Identify which cell holds the provided text, then report its (x, y) central coordinate. 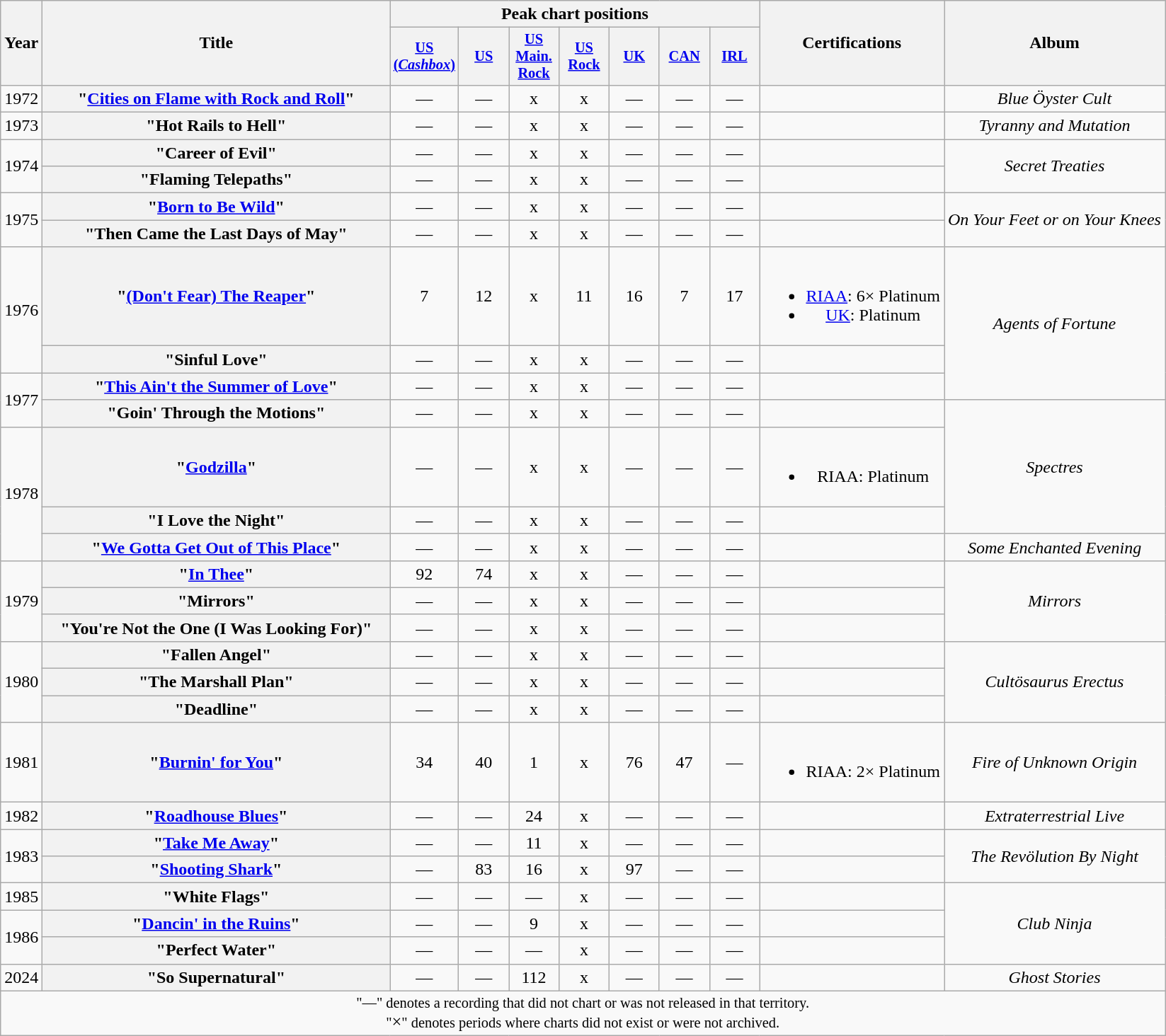
Peak chart positions (575, 14)
RIAA: 6× PlatinumUK: Platinum (852, 297)
2024 (21, 977)
Cultösaurus Erectus (1055, 681)
US Main. Rock (534, 57)
"I Love the Night" (217, 520)
Tyranny and Mutation (1055, 126)
Mirrors (1055, 601)
"In Thee" (217, 574)
1981 (21, 763)
12 (484, 297)
1985 (21, 897)
"—" denotes a recording that did not chart or was not released in that territory."×" denotes periods where charts did not exist or were not archived. (583, 1013)
9 (534, 923)
"Dancin' in the Ruins" (217, 923)
"Roadhouse Blues" (217, 816)
1978 (21, 494)
1983 (21, 856)
83 (484, 870)
1972 (21, 98)
1975 (21, 220)
76 (634, 763)
US Rock (583, 57)
Title (217, 43)
24 (534, 816)
"The Marshall Plan" (217, 682)
40 (484, 763)
"Shooting Shark" (217, 870)
1973 (21, 126)
"Burnin' for You" (217, 763)
1982 (21, 816)
IRL (735, 57)
1 (534, 763)
"White Flags" (217, 897)
"Born to Be Wild" (217, 207)
Ghost Stories (1055, 977)
1976 (21, 310)
CAN (684, 57)
"Godzilla" (217, 467)
74 (484, 574)
"This Ain't the Summer of Love" (217, 386)
"(Don't Fear) The Reaper" (217, 297)
Club Ninja (1055, 923)
Certifications (852, 43)
RIAA: 2× Platinum (852, 763)
"Career of Evil" (217, 153)
The Revölution By Night (1055, 856)
"Cities on Flame with Rock and Roll" (217, 98)
"We Gotta Get Out of This Place" (217, 547)
Extraterrestrial Live (1055, 816)
47 (684, 763)
UK (634, 57)
Fire of Unknown Origin (1055, 763)
Agents of Fortune (1055, 323)
"Sinful Love" (217, 359)
Secret Treaties (1055, 166)
"Deadline" (217, 709)
RIAA: Platinum (852, 467)
US (Cashbox) (425, 57)
1980 (21, 681)
1974 (21, 166)
"Mirrors" (217, 601)
97 (634, 870)
Spectres (1055, 467)
"Then Came the Last Days of May" (217, 234)
Year (21, 43)
112 (534, 977)
"Flaming Telepaths" (217, 180)
Blue Öyster Cult (1055, 98)
92 (425, 574)
"You're Not the One (I Was Looking For)" (217, 628)
Album (1055, 43)
"Take Me Away" (217, 843)
"Goin' Through the Motions" (217, 413)
17 (735, 297)
Some Enchanted Evening (1055, 547)
1986 (21, 937)
1977 (21, 400)
"So Supernatural" (217, 977)
US (484, 57)
34 (425, 763)
"Perfect Water" (217, 950)
"Hot Rails to Hell" (217, 126)
1979 (21, 601)
"Fallen Angel" (217, 655)
On Your Feet or on Your Knees (1055, 220)
